Search for the cell housing the specified text and yield its [X, Y] center coordinate. 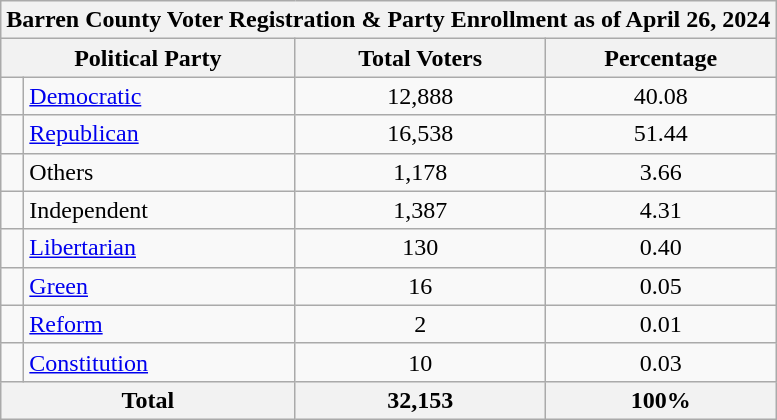
Republican [160, 134]
Total Voters [420, 58]
Democratic [160, 96]
0.40 [661, 248]
Reform [160, 324]
1,387 [420, 210]
Political Party [148, 58]
12,888 [420, 96]
40.08 [661, 96]
51.44 [661, 134]
0.03 [661, 362]
Others [160, 172]
1,178 [420, 172]
3.66 [661, 172]
16 [420, 286]
Constitution [160, 362]
16,538 [420, 134]
Percentage [661, 58]
Independent [160, 210]
2 [420, 324]
4.31 [661, 210]
0.05 [661, 286]
Total [148, 400]
10 [420, 362]
Libertarian [160, 248]
Barren County Voter Registration & Party Enrollment as of April 26, 2024 [388, 20]
100% [661, 400]
Green [160, 286]
32,153 [420, 400]
130 [420, 248]
0.01 [661, 324]
